Output the [x, y] coordinate of the center of the cell containing the given text.  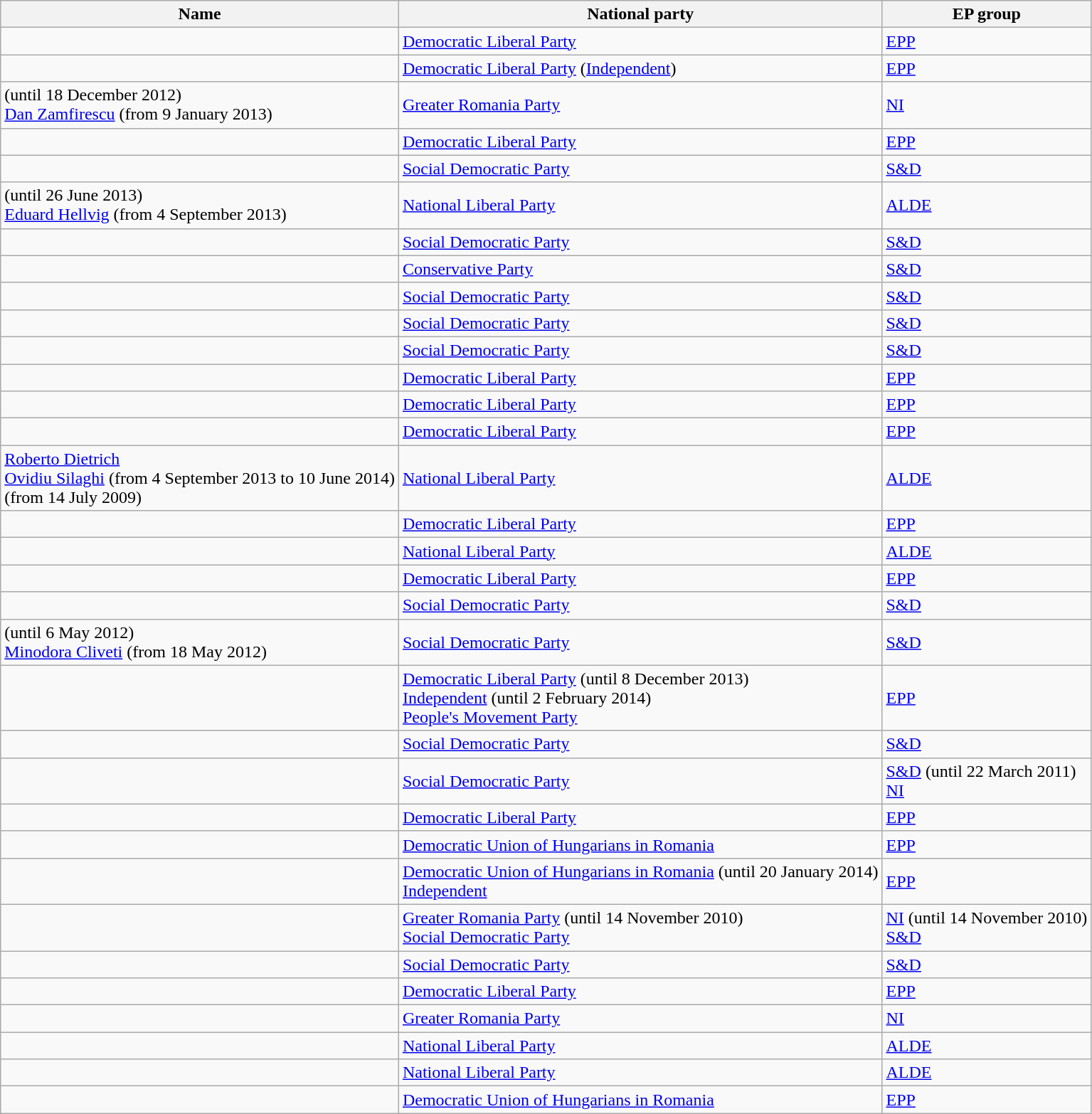
(until 6 May 2012)Minodora Cliveti (from 18 May 2012) [200, 642]
Roberto DietrichOvidiu Silaghi (from 4 September 2013 to 10 June 2014) (from 14 July 2009) [200, 478]
EP group [987, 14]
NI (until 14 November 2010) S&D [987, 928]
Democratic Liberal Party (until 8 December 2013) Independent (until 2 February 2014) People's Movement Party [640, 698]
Name [200, 14]
(until 18 December 2012)Dan Zamfirescu (from 9 January 2013) [200, 105]
Democratic Liberal Party (Independent) [640, 68]
S&D (until 22 March 2011) NI [987, 781]
Democratic Union of Hungarians in Romania (until 20 January 2014) Independent [640, 881]
Conservative Party [640, 269]
Greater Romania Party (until 14 November 2010) Social Democratic Party [640, 928]
National party [640, 14]
(until 26 June 2013)Eduard Hellvig (from 4 September 2013) [200, 205]
